For the text-containing cell, return its midpoint in (X, Y) coordinate format. 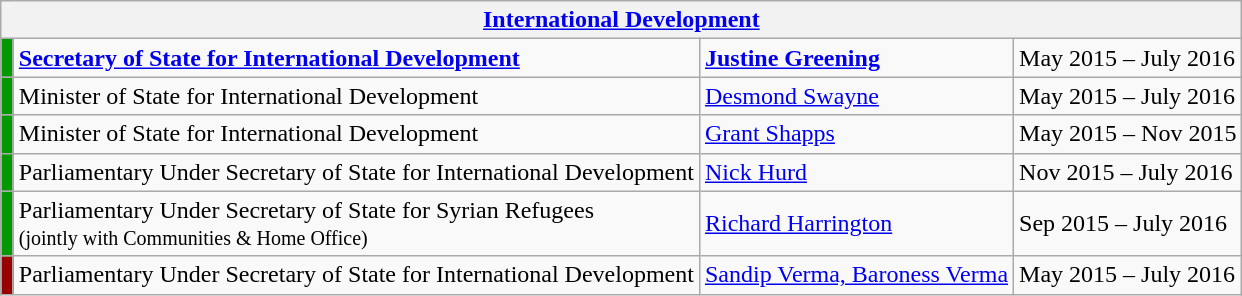
Desmond Swayne (856, 96)
Nick Hurd (856, 172)
Justine Greening (856, 58)
Grant Shapps (856, 134)
Sep 2015 – July 2016 (1128, 224)
Sandip Verma, Baroness Verma (856, 275)
Nov 2015 – July 2016 (1128, 172)
International Development (622, 20)
Parliamentary Under Secretary of State for Syrian Refugees(jointly with Communities & Home Office) (356, 224)
Secretary of State for International Development (356, 58)
May 2015 – Nov 2015 (1128, 134)
Richard Harrington (856, 224)
